Search for the cell housing the specified text and yield its (x, y) center coordinate. 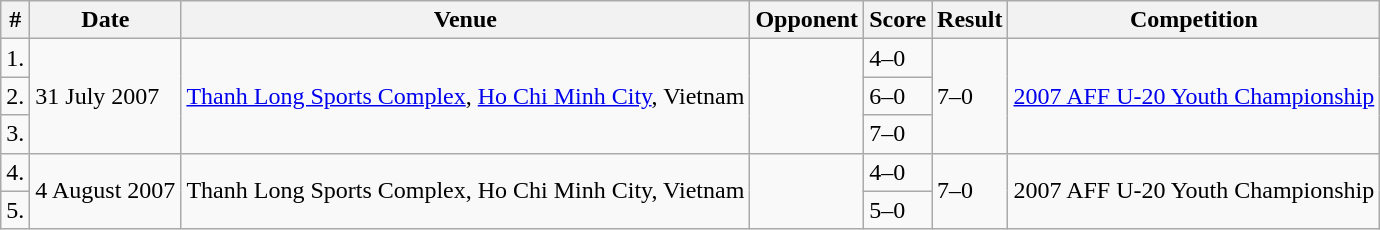
4. (16, 172)
Score (898, 20)
1. (16, 58)
2. (16, 96)
# (16, 20)
Competition (1194, 20)
6–0 (898, 96)
Opponent (807, 20)
5. (16, 210)
5–0 (898, 210)
Result (970, 20)
31 July 2007 (106, 96)
3. (16, 134)
4 August 2007 (106, 191)
Date (106, 20)
Venue (466, 20)
